Return the (X, Y) coordinate for the center point of the cell that contains the specified text.  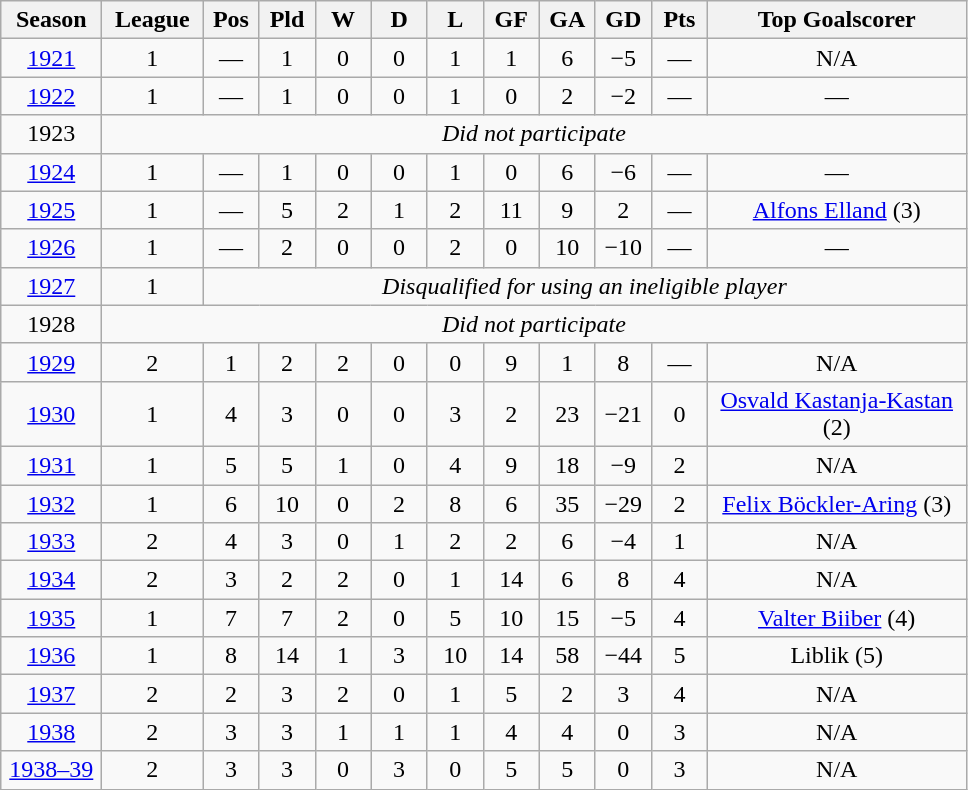
Alfons Elland (3) (836, 210)
Pts (679, 20)
W (343, 20)
1927 (52, 286)
Season (52, 20)
35 (567, 503)
1934 (52, 580)
1928 (52, 324)
−9 (623, 465)
−21 (623, 414)
League (152, 20)
1935 (52, 618)
15 (567, 618)
GF (511, 20)
−44 (623, 656)
1924 (52, 172)
−29 (623, 503)
Felix Böckler-Aring (3) (836, 503)
Pld (287, 20)
Valter Biiber (4) (836, 618)
1921 (52, 58)
1933 (52, 542)
23 (567, 414)
GA (567, 20)
58 (567, 656)
1925 (52, 210)
1926 (52, 248)
Liblik (5) (836, 656)
11 (511, 210)
1929 (52, 362)
1922 (52, 96)
18 (567, 465)
Osvald Kastanja-Kastan (2) (836, 414)
1937 (52, 694)
1938–39 (52, 770)
−4 (623, 542)
−2 (623, 96)
1936 (52, 656)
1932 (52, 503)
D (399, 20)
L (455, 20)
Top Goalscorer (836, 20)
1930 (52, 414)
Pos (231, 20)
−10 (623, 248)
−6 (623, 172)
1938 (52, 732)
GD (623, 20)
1923 (52, 134)
1931 (52, 465)
Disqualified for using an ineligible player (584, 286)
